Return [x, y] of the center of cell containing provided text 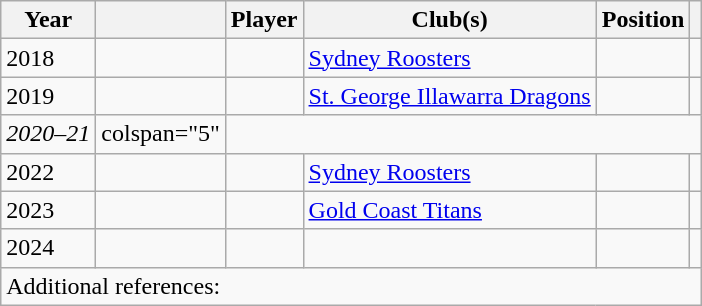
2019 [48, 96]
2018 [48, 58]
Gold Coast Titans [450, 210]
Club(s) [450, 20]
Player [264, 20]
Year [48, 20]
2020–21 [48, 134]
Position [643, 20]
2024 [48, 248]
colspan="5" [161, 134]
2023 [48, 210]
Additional references: [351, 286]
St. George Illawarra Dragons [450, 96]
2022 [48, 172]
